Determine the (x, y) coordinate at the center of the cell enclosing the given text.  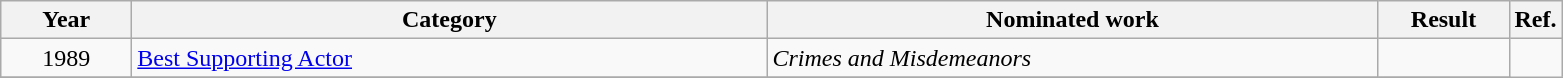
Year (66, 20)
Best Supporting Actor (450, 58)
Result (1444, 20)
1989 (66, 58)
Nominated work (1072, 20)
Crimes and Misdemeanors (1072, 58)
Ref. (1536, 20)
Category (450, 20)
